Return [x, y] of the center of cell containing provided text 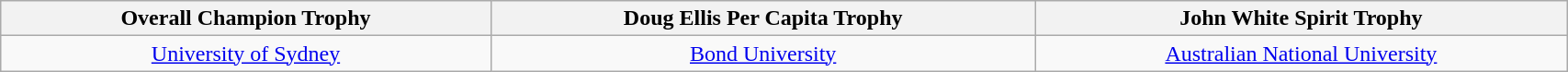
Overall Champion Trophy [246, 18]
John White Spirit Trophy [1301, 18]
Bond University [762, 54]
Australian National University [1301, 54]
University of Sydney [246, 54]
Doug Ellis Per Capita Trophy [762, 18]
